Scan for the cell matching the given text and deliver its [X, Y] coordinate at center. 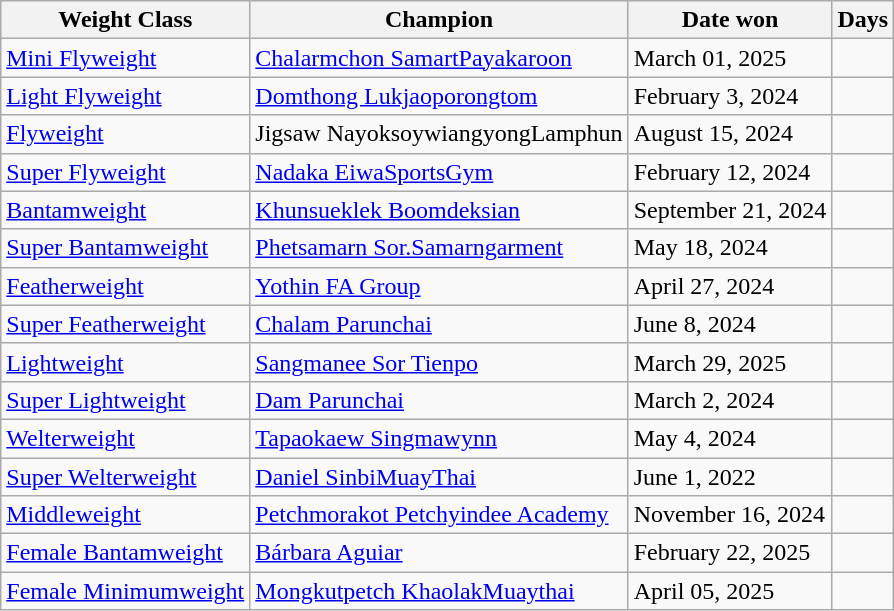
Super Lightweight [126, 400]
Chalam Parunchai [439, 324]
Light Flyweight [126, 96]
February 22, 2025 [730, 553]
Female Bantamweight [126, 553]
Bantamweight [126, 210]
November 16, 2024 [730, 515]
Champion [439, 20]
April 05, 2025 [730, 591]
Featherweight [126, 286]
Yothin FA Group [439, 286]
Daniel SinbiMuayThai [439, 477]
Domthong Lukjaoporongtom [439, 96]
Super Featherweight [126, 324]
Nadaka EiwaSportsGym [439, 172]
June 1, 2022 [730, 477]
Mini Flyweight [126, 58]
Bárbara Aguiar [439, 553]
June 8, 2024 [730, 324]
Weight Class [126, 20]
Super Flyweight [126, 172]
May 4, 2024 [730, 438]
August 15, 2024 [730, 134]
March 29, 2025 [730, 362]
February 12, 2024 [730, 172]
Date won [730, 20]
Days [863, 20]
Female Minimumweight [126, 591]
Khunsueklek Boomdeksian [439, 210]
September 21, 2024 [730, 210]
Tapaokaew Singmawynn [439, 438]
Middleweight [126, 515]
May 18, 2024 [730, 248]
March 01, 2025 [730, 58]
February 3, 2024 [730, 96]
Petchmorakot Petchyindee Academy [439, 515]
March 2, 2024 [730, 400]
Super Welterweight [126, 477]
Welterweight [126, 438]
Super Bantamweight [126, 248]
Phetsamarn Sor.Samarngarment [439, 248]
Dam Parunchai [439, 400]
Lightweight [126, 362]
Mongkutpetch KhaolakMuaythai [439, 591]
Chalarmchon SamartPayakaroon [439, 58]
Flyweight [126, 134]
Sangmanee Sor Tienpo [439, 362]
Jigsaw NayoksoywiangyongLamphun [439, 134]
April 27, 2024 [730, 286]
